Find where the given text appears and provide that cell's center as [x, y] coordinate. 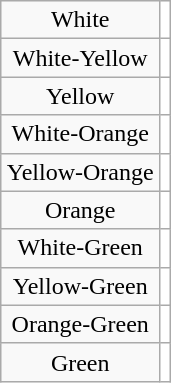
Orange [80, 210]
White-Green [80, 248]
White-Orange [80, 134]
Yellow [80, 96]
Green [80, 362]
Yellow-Orange [80, 172]
White [80, 20]
Orange-Green [80, 324]
White-Yellow [80, 58]
Yellow-Green [80, 286]
